Return (x, y) of the center of cell containing provided text 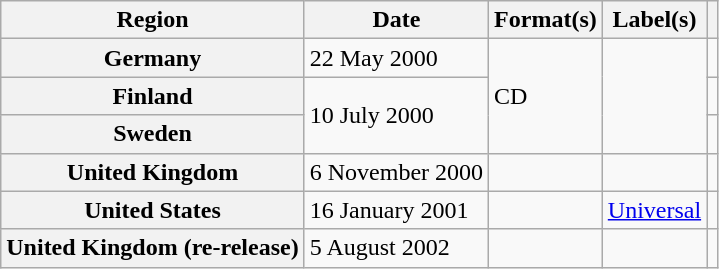
United Kingdom (152, 172)
CD (546, 96)
6 November 2000 (396, 172)
Finland (152, 96)
Germany (152, 58)
Label(s) (654, 20)
16 January 2001 (396, 210)
United States (152, 210)
Format(s) (546, 20)
United Kingdom (re-release) (152, 248)
5 August 2002 (396, 248)
Universal (654, 210)
10 July 2000 (396, 115)
22 May 2000 (396, 58)
Sweden (152, 134)
Date (396, 20)
Region (152, 20)
